Search for the cell housing the specified text and yield its (x, y) center coordinate. 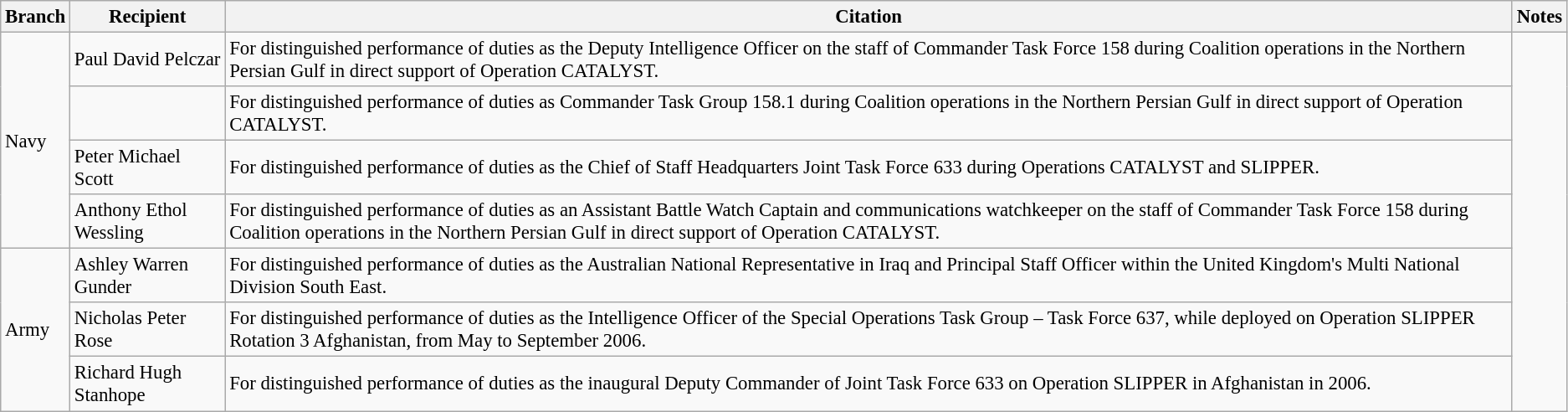
Recipient (147, 17)
Nicholas Peter Rose (147, 330)
For distinguished performance of duties as the Chief of Staff Headquarters Joint Task Force 633 during Operations CATALYST and SLIPPER. (869, 167)
Branch (35, 17)
Army (35, 330)
Anthony Ethol Wessling (147, 221)
Paul David Pelczar (147, 60)
For distinguished performance of duties as the inaugural Deputy Commander of Joint Task Force 633 on Operation SLIPPER in Afghanistan in 2006. (869, 384)
Peter Michael Scott (147, 167)
Navy (35, 141)
Notes (1540, 17)
Ashley Warren Gunder (147, 276)
Richard Hugh Stanhope (147, 384)
Citation (869, 17)
